Scan for the cell matching the given text and deliver its (x, y) coordinate at center. 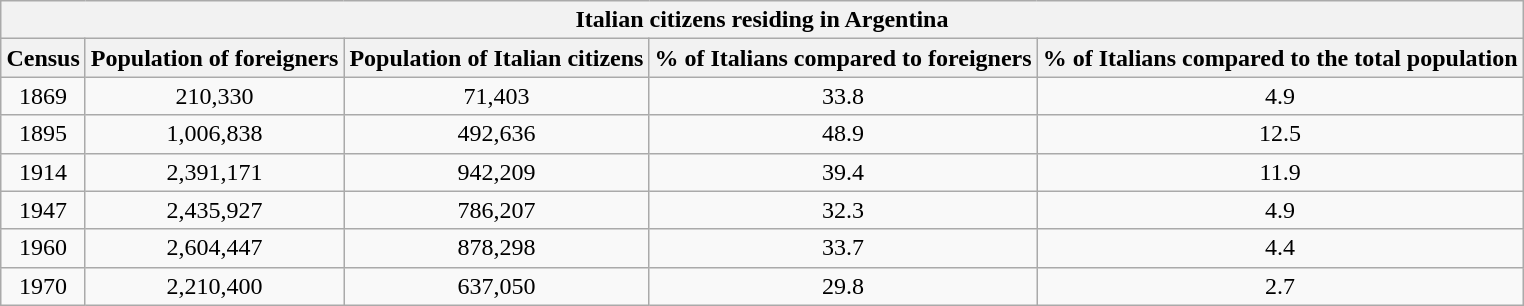
11.9 (1280, 172)
2,435,927 (214, 210)
1914 (43, 172)
48.9 (843, 134)
1970 (43, 286)
1869 (43, 96)
2.7 (1280, 286)
29.8 (843, 286)
% of Italians compared to the total population (1280, 58)
Population of Italian citizens (496, 58)
1960 (43, 248)
12.5 (1280, 134)
637,050 (496, 286)
Italian citizens residing in Argentina (762, 20)
942,209 (496, 172)
Census (43, 58)
878,298 (496, 248)
1947 (43, 210)
786,207 (496, 210)
492,636 (496, 134)
1,006,838 (214, 134)
210,330 (214, 96)
2,210,400 (214, 286)
39.4 (843, 172)
1895 (43, 134)
33.8 (843, 96)
2,604,447 (214, 248)
71,403 (496, 96)
2,391,171 (214, 172)
Population of foreigners (214, 58)
4.4 (1280, 248)
33.7 (843, 248)
32.3 (843, 210)
% of Italians compared to foreigners (843, 58)
